Pinpoint the cell where the given text exists, returning its (x, y) midpoint coordinate. 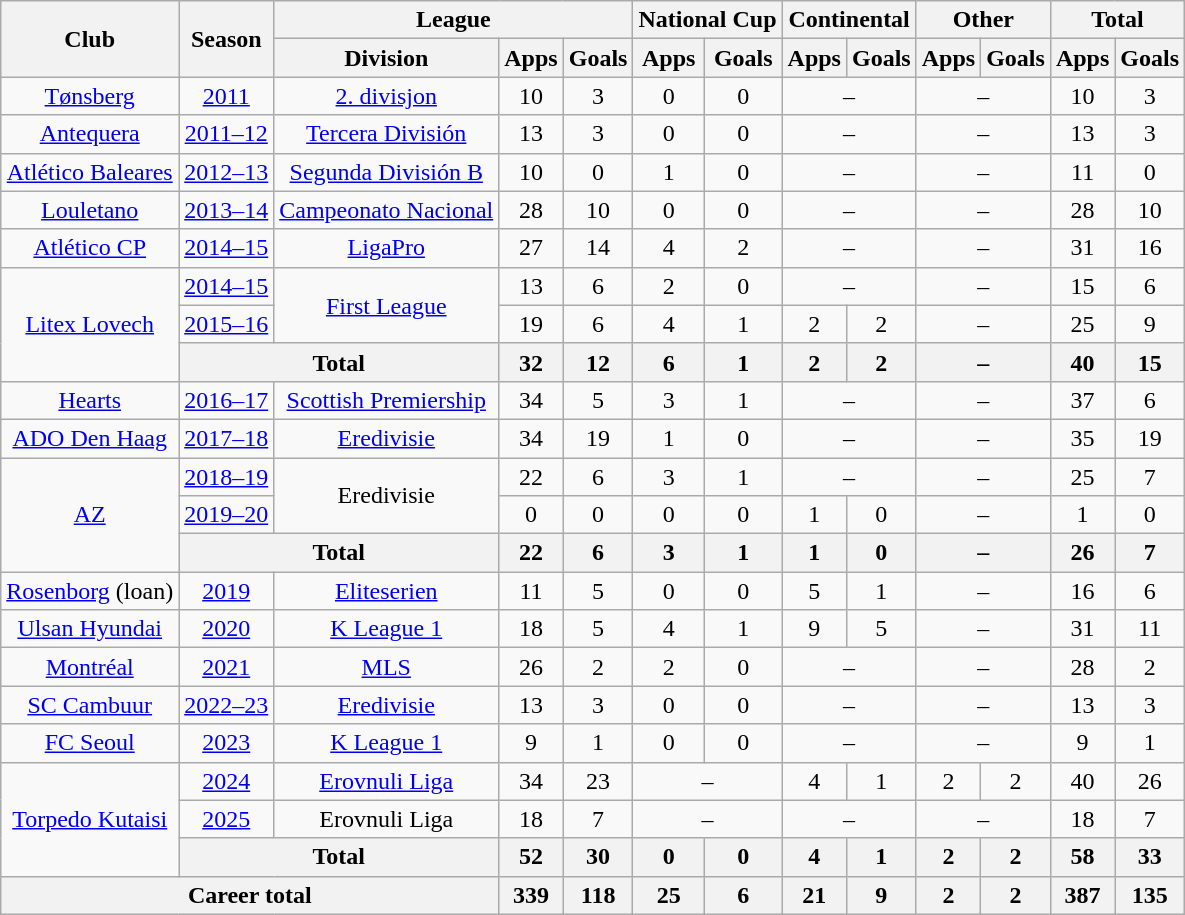
27 (531, 248)
2021 (226, 667)
Rosenborg (loan) (90, 591)
Season (226, 39)
58 (1082, 857)
2013–14 (226, 210)
Litex Lovech (90, 324)
52 (531, 857)
Campeonato Nacional (386, 210)
35 (1082, 438)
Antequera (90, 134)
LigaPro (386, 248)
2025 (226, 819)
30 (598, 857)
2011–12 (226, 134)
21 (814, 895)
Ulsan Hyundai (90, 629)
FC Seoul (90, 743)
2015–16 (226, 324)
2017–18 (226, 438)
32 (531, 362)
2020 (226, 629)
AZ (90, 515)
2011 (226, 96)
ADO Den Haag (90, 438)
2012–13 (226, 172)
135 (1150, 895)
Segunda División B (386, 172)
Torpedo Kutaisi (90, 819)
2024 (226, 781)
12 (598, 362)
Tønsberg (90, 96)
SC Cambuur (90, 705)
2023 (226, 743)
League (454, 20)
2018–19 (226, 477)
Other (983, 20)
Scottish Premiership (386, 400)
37 (1082, 400)
Tercera División (386, 134)
Montréal (90, 667)
2022–23 (226, 705)
Atlético CP (90, 248)
2019–20 (226, 515)
National Cup (708, 20)
2. divisjon (386, 96)
Division (386, 58)
387 (1082, 895)
First League (386, 305)
Continental (849, 20)
Club (90, 39)
Eliteserien (386, 591)
Louletano (90, 210)
MLS (386, 667)
118 (598, 895)
14 (598, 248)
2019 (226, 591)
Hearts (90, 400)
33 (1150, 857)
Career total (250, 895)
23 (598, 781)
2016–17 (226, 400)
339 (531, 895)
Atlético Baleares (90, 172)
